Locate the cell with the specified text and output its (X, Y) center coordinate. 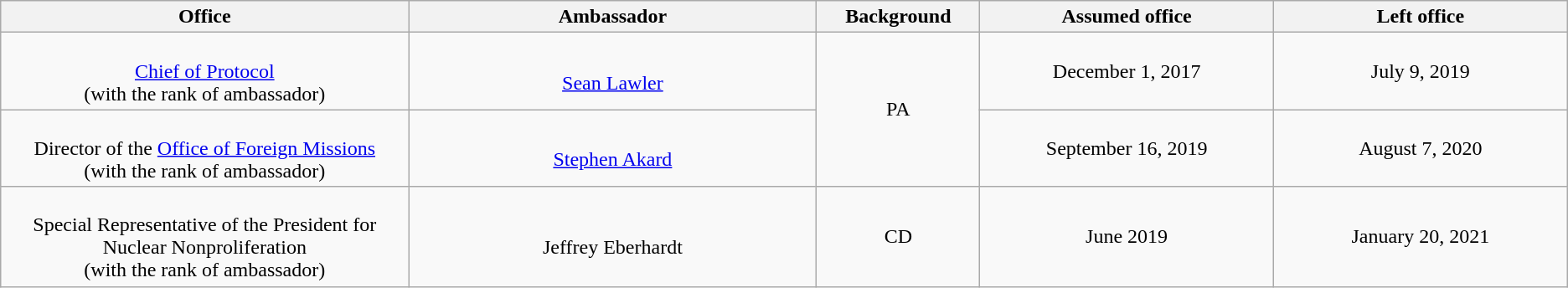
September 16, 2019 (1127, 148)
Assumed office (1127, 17)
Left office (1421, 17)
Director of the Office of Foreign Missions(with the rank of ambassador) (204, 148)
Special Representative of the President for Nuclear Nonproliferation(with the rank of ambassador) (204, 236)
Background (898, 17)
January 20, 2021 (1421, 236)
July 9, 2019 (1421, 71)
PA (898, 110)
Office (204, 17)
CD (898, 236)
Sean Lawler (613, 71)
Stephen Akard (613, 148)
June 2019 (1127, 236)
December 1, 2017 (1127, 71)
Ambassador (613, 17)
Chief of Protocol(with the rank of ambassador) (204, 71)
Jeffrey Eberhardt (613, 236)
August 7, 2020 (1421, 148)
